Scan for the cell matching the given text and deliver its [X, Y] coordinate at center. 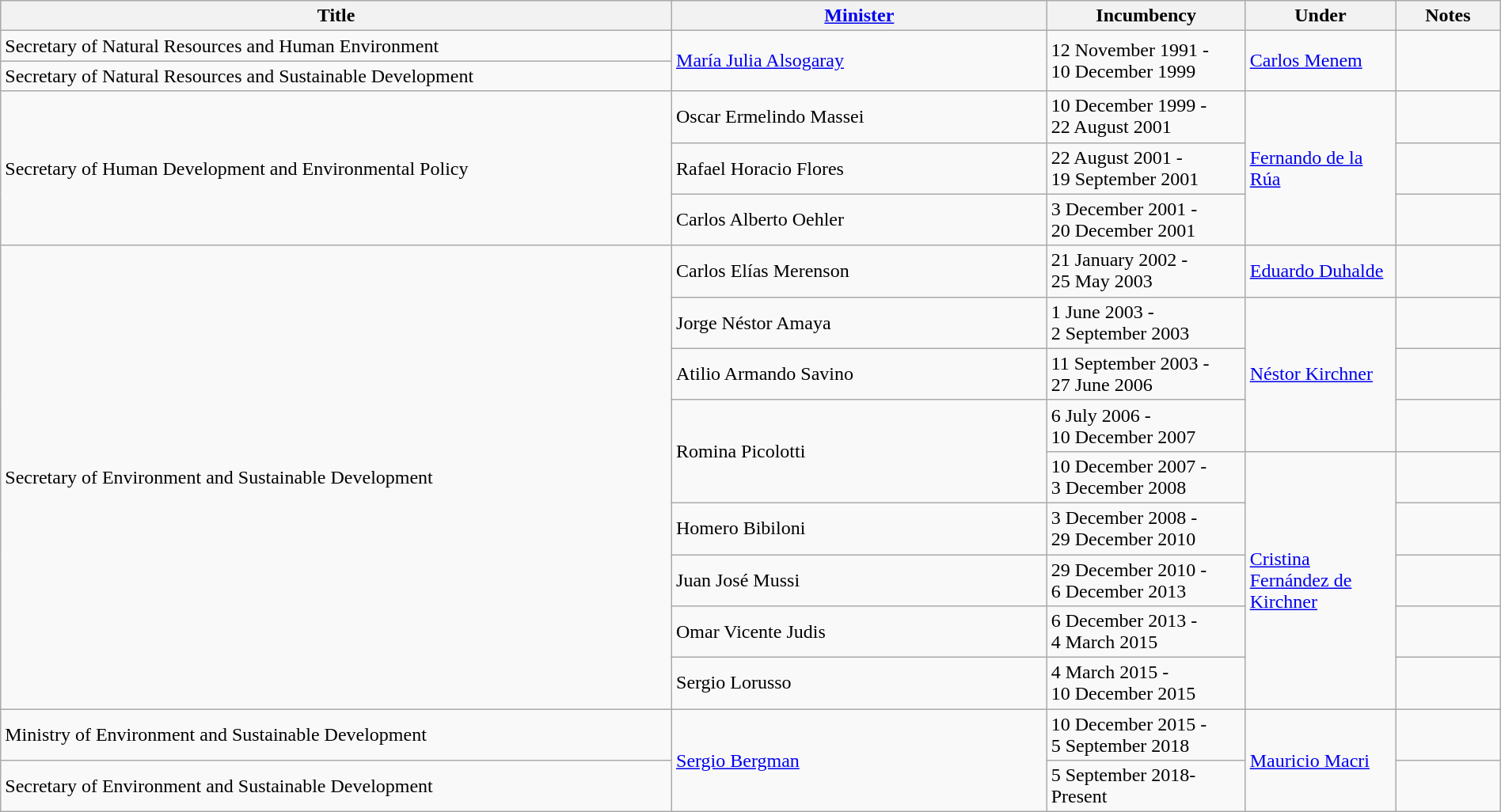
Omar Vicente Judis [860, 632]
Sergio Lorusso [860, 684]
Homero Bibiloni [860, 529]
21 January 2002 -25 May 2003 [1146, 271]
Under [1320, 16]
Carlos Menem [1320, 61]
22 August 2001 -19 September 2001 [1146, 168]
29 December 2010 -6 December 2013 [1146, 579]
Eduardo Duhalde [1320, 271]
1 June 2003 -2 September 2003 [1146, 323]
12 November 1991 -10 December 1999 [1146, 61]
Ministry of Environment and Sustainable Development [336, 734]
10 December 2015 -5 September 2018 [1146, 734]
Romina Picolotti [860, 451]
6 December 2013 -4 March 2015 [1146, 632]
6 July 2006 -10 December 2007 [1146, 426]
11 September 2003 -27 June 2006 [1146, 374]
Title [336, 16]
María Julia Alsogaray [860, 61]
3 December 2008 -29 December 2010 [1146, 529]
Carlos Alberto Oehler [860, 220]
Néstor Kirchner [1320, 374]
Oscar Ermelindo Massei [860, 117]
Secretary of Natural Resources and Sustainable Development [336, 76]
Atilio Armando Savino [860, 374]
Juan José Mussi [860, 579]
Cristina Fernández de Kirchner [1320, 579]
10 December 1999 -22 August 2001 [1146, 117]
5 September 2018-Present [1146, 787]
Jorge Néstor Amaya [860, 323]
4 March 2015 -10 December 2015 [1146, 684]
Secretary of Human Development and Environmental Policy [336, 168]
Secretary of Natural Resources and Human Environment [336, 46]
Fernando de la Rúa [1320, 168]
Carlos Elías Merenson [860, 271]
3 December 2001 -20 December 2001 [1146, 220]
Rafael Horacio Flores [860, 168]
Notes [1449, 16]
10 December 2007 -3 December 2008 [1146, 476]
Sergio Bergman [860, 761]
Minister [860, 16]
Incumbency [1146, 16]
Mauricio Macri [1320, 761]
